Locate the cell with the specified text and output its [X, Y] center coordinate. 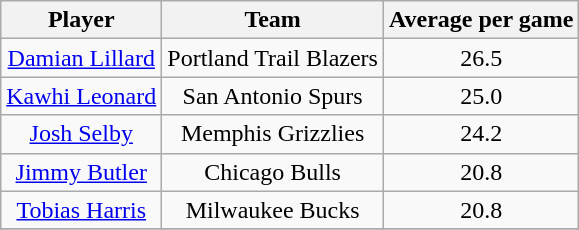
Chicago Bulls [273, 172]
Damian Lillard [82, 58]
Portland Trail Blazers [273, 58]
San Antonio Spurs [273, 96]
Kawhi Leonard [82, 96]
Average per game [480, 20]
Player [82, 20]
Memphis Grizzlies [273, 134]
Team [273, 20]
24.2 [480, 134]
25.0 [480, 96]
Jimmy Butler [82, 172]
Josh Selby [82, 134]
Tobias Harris [82, 210]
26.5 [480, 58]
Milwaukee Bucks [273, 210]
